Identify which cell holds the provided text, then report its (x, y) central coordinate. 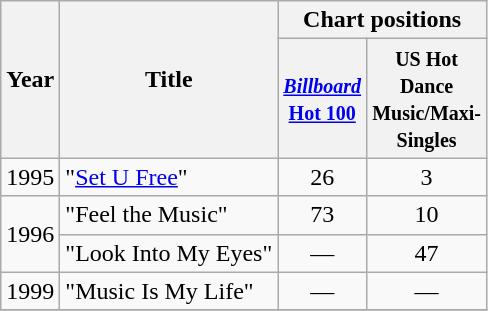
US Hot Dance Music/Maxi-Singles (427, 98)
1999 (30, 291)
"Look Into My Eyes" (169, 253)
1995 (30, 177)
Year (30, 80)
10 (427, 215)
3 (427, 177)
Title (169, 80)
47 (427, 253)
"Feel the Music" (169, 215)
Chart positions (382, 20)
73 (322, 215)
1996 (30, 234)
Billboard Hot 100 (322, 98)
26 (322, 177)
"Music Is My Life" (169, 291)
"Set U Free" (169, 177)
